Extract the [x, y] coordinate from the center of the cell holding the provided text.  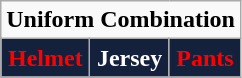
Helmet [46, 58]
Uniform Combination [121, 20]
Jersey [130, 58]
Pants [204, 58]
